Output the (x, y) coordinate of the center of the cell containing the given text.  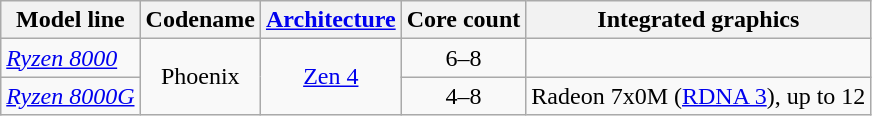
Codename (200, 20)
Radeon 7x0M (RDNA 3), up to 12 (698, 96)
Architecture (330, 20)
Phoenix (200, 77)
Integrated graphics (698, 20)
Model line (70, 20)
Ryzen 8000G (70, 96)
4–8 (464, 96)
Zen 4 (330, 77)
Core count (464, 20)
6–8 (464, 58)
Ryzen 8000 (70, 58)
